Identify which cell holds the provided text, then report its [x, y] central coordinate. 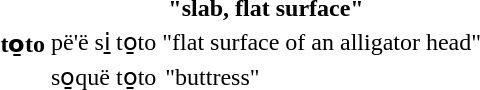
pë'ë si̱ to̱to [103, 42]
